Extract the [X, Y] coordinate from the center of the cell holding the provided text.  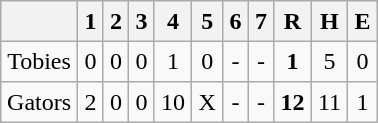
12 [293, 102]
Gators [38, 102]
11 [330, 102]
6 [236, 21]
3 [142, 21]
Tobies [38, 61]
X [208, 102]
10 [173, 102]
7 [261, 21]
4 [173, 21]
H [330, 21]
R [293, 21]
E [363, 21]
